Identify which cell holds the provided text, then report its [x, y] central coordinate. 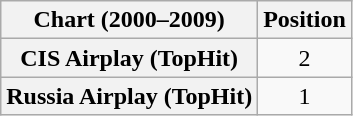
CIS Airplay (TopHit) [130, 58]
2 [305, 58]
Position [305, 20]
Russia Airplay (TopHit) [130, 96]
Chart (2000–2009) [130, 20]
1 [305, 96]
